Determine the [x, y] coordinate at the center of the cell enclosing the given text.  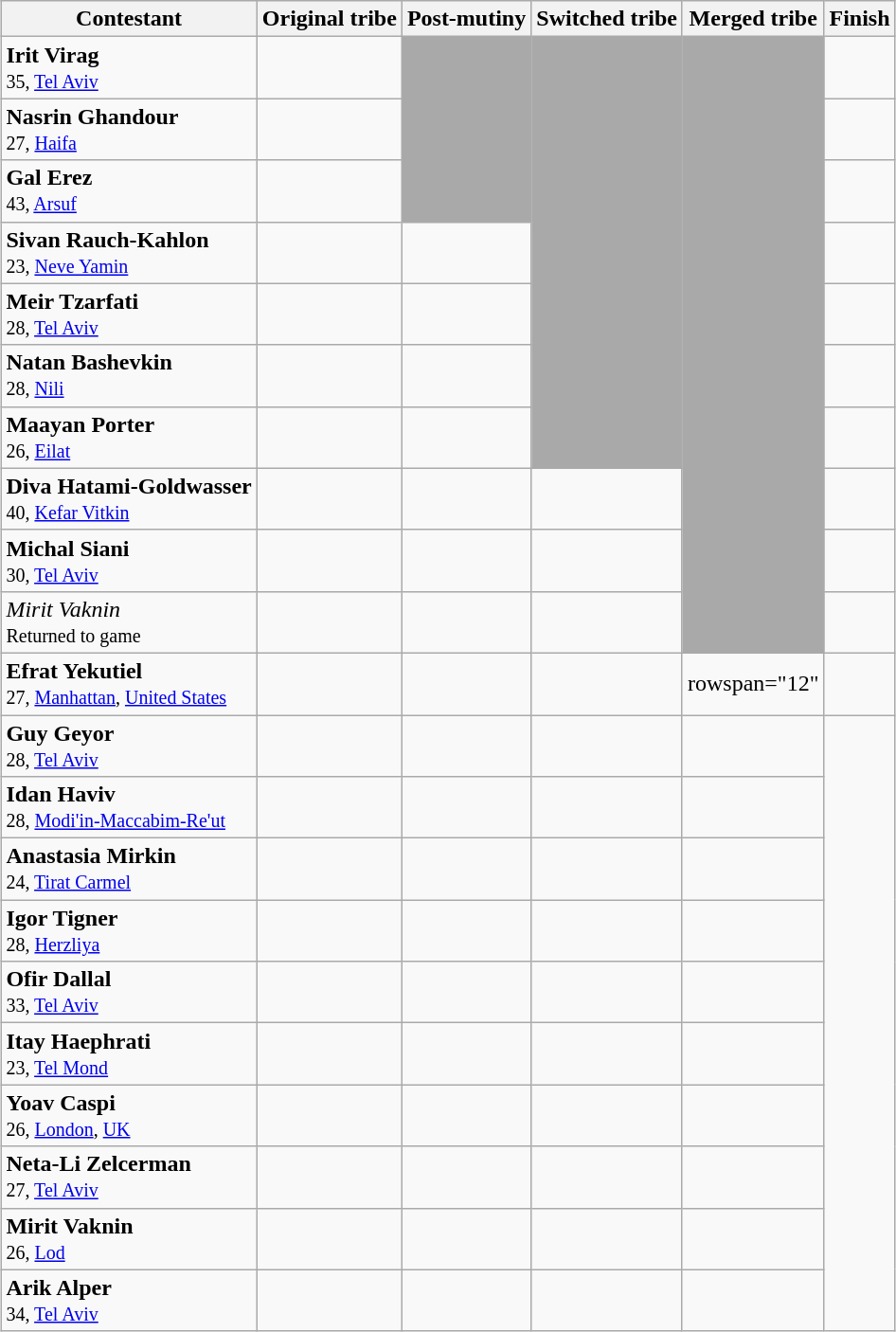
Idan Haviv28, Modi'in-Maccabim-Re'ut [129, 807]
Ofir Dallal33, Tel Aviv [129, 993]
Meir Tzarfati28, Tel Aviv [129, 315]
Switched tribe [607, 19]
Mirit Vaknin 26, Lod [129, 1239]
Maayan Porter26, Eilat [129, 438]
Post-mutiny [466, 19]
Original tribe [330, 19]
Sivan Rauch-Kahlon23, Neve Yamin [129, 252]
Nasrin Ghandour27, Haifa [129, 129]
Efrat Yekutiel27, Manhattan, United States [129, 684]
Guy Geyor28, Tel Aviv [129, 745]
Arik Alper34, Tel Aviv [129, 1300]
Itay Haephrati23, Tel Mond [129, 1053]
Finish [860, 19]
Michal Siani30, Tel Aviv [129, 561]
Gal Erez43, Arsuf [129, 191]
Merged tribe [753, 19]
Contestant [129, 19]
Anastasia Mirkin24, Tirat Carmel [129, 870]
Diva Hatami-Goldwasser40, Kefar Vitkin [129, 498]
rowspan="12" [753, 684]
Natan Bashevkin28, Nili [129, 375]
Neta-Li Zelcerman27, Tel Aviv [129, 1177]
Yoav Caspi26, London, UK [129, 1116]
Irit Virag35, Tel Aviv [129, 68]
Igor Tigner28, Herzliya [129, 930]
Mirit VakninReturned to game [129, 621]
